Capture the cell that displays the provided text and extract its (x, y) central coordinate. 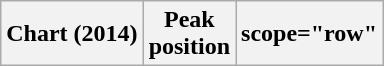
Chart (2014) (72, 34)
Peak position (189, 34)
scope="row" (310, 34)
